Find where the given text appears and provide that cell's center as [X, Y] coordinate. 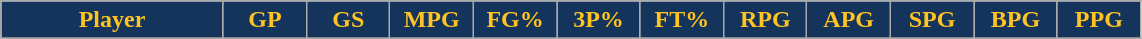
RPG [766, 20]
GS [348, 20]
FG% [514, 20]
BPG [1016, 20]
FT% [682, 20]
SPG [932, 20]
3P% [598, 20]
GP [264, 20]
PPG [1098, 20]
Player [112, 20]
MPG [432, 20]
APG [848, 20]
